Return (X, Y) of the center of cell containing provided text 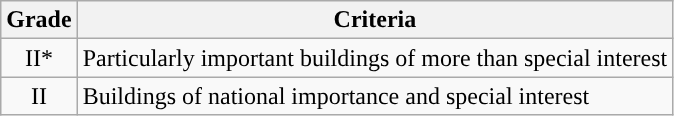
Buildings of national importance and special interest (375, 96)
II (39, 96)
Particularly important buildings of more than special interest (375, 58)
II* (39, 58)
Criteria (375, 20)
Grade (39, 20)
